Return (X, Y) of the center of cell containing provided text 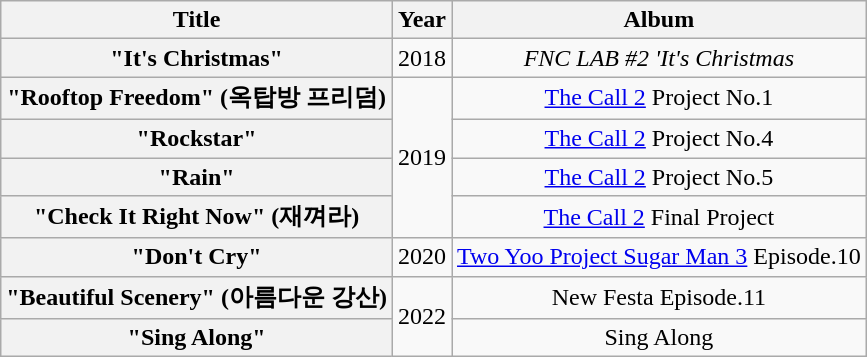
FNC LAB #2 'It's Christmas (660, 58)
The Call 2 Project No.1 (660, 98)
2022 (422, 316)
"It's Christmas" (197, 58)
"Sing Along" (197, 338)
Sing Along (660, 338)
2019 (422, 158)
"Don't Cry" (197, 257)
Two Yoo Project Sugar Man 3 Episode.10 (660, 257)
"Check It Right Now" (재껴라) (197, 218)
Year (422, 20)
"Rooftop Freedom" (옥탑방 프리덤) (197, 98)
Album (660, 20)
The Call 2 Project No.5 (660, 177)
"Beautiful Scenery" (아름다운 강산) (197, 298)
New Festa Episode.11 (660, 298)
2020 (422, 257)
The Call 2 Final Project (660, 218)
"Rockstar" (197, 138)
The Call 2 Project No.4 (660, 138)
"Rain" (197, 177)
Title (197, 20)
2018 (422, 58)
